From the cell containing the given text, extract its center point as [x, y] coordinate. 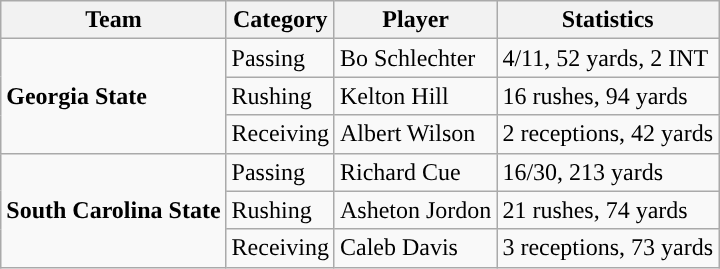
Kelton Hill [415, 96]
Caleb Davis [415, 248]
3 receptions, 73 yards [608, 248]
16 rushes, 94 yards [608, 96]
Team [114, 20]
16/30, 213 yards [608, 172]
South Carolina State [114, 210]
Georgia State [114, 96]
4/11, 52 yards, 2 INT [608, 58]
Richard Cue [415, 172]
Category [280, 20]
Albert Wilson [415, 134]
2 receptions, 42 yards [608, 134]
Statistics [608, 20]
21 rushes, 74 yards [608, 210]
Bo Schlechter [415, 58]
Player [415, 20]
Asheton Jordon [415, 210]
